Extract the [X, Y] coordinate from the center of the cell holding the provided text.  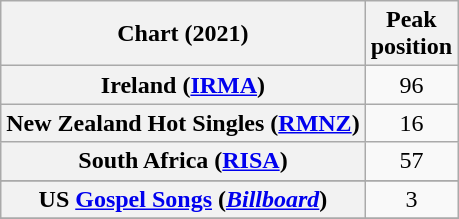
Chart (2021) [183, 34]
3 [411, 199]
Ireland (IRMA) [183, 85]
57 [411, 161]
96 [411, 85]
South Africa (RISA) [183, 161]
16 [411, 123]
US Gospel Songs (Billboard) [183, 199]
New Zealand Hot Singles (RMNZ) [183, 123]
Peakposition [411, 34]
